Capture the cell that displays the provided text and extract its [x, y] central coordinate. 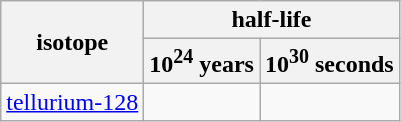
half-life [272, 20]
1030 seconds [330, 62]
1024 years [202, 62]
tellurium-128 [72, 102]
isotope [72, 42]
